Output the (X, Y) coordinate of the center of the cell containing the given text.  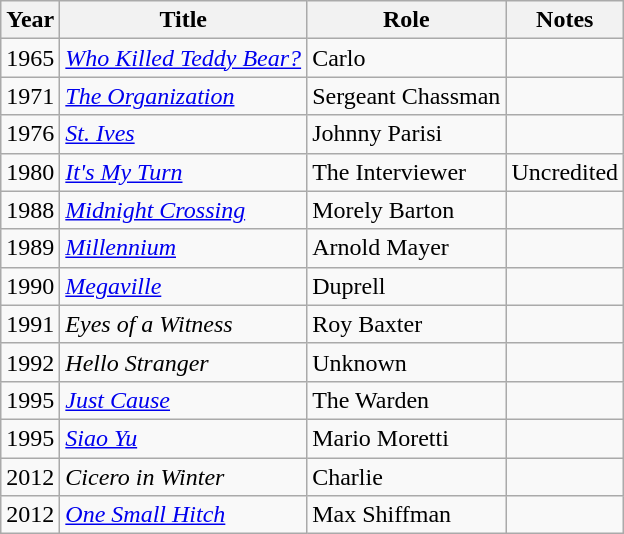
1971 (30, 96)
1991 (30, 324)
St. Ives (184, 134)
Carlo (406, 58)
Charlie (406, 477)
Millennium (184, 248)
1965 (30, 58)
Megaville (184, 286)
Cicero in Winter (184, 477)
Mario Moretti (406, 438)
The Interviewer (406, 172)
Notes (565, 20)
Hello Stranger (184, 362)
Sergeant Chassman (406, 96)
Who Killed Teddy Bear? (184, 58)
Midnight Crossing (184, 210)
Year (30, 20)
Just Cause (184, 400)
Uncredited (565, 172)
Eyes of a Witness (184, 324)
Johnny Parisi (406, 134)
Duprell (406, 286)
Role (406, 20)
Siao Yu (184, 438)
1980 (30, 172)
One Small Hitch (184, 515)
1976 (30, 134)
Title (184, 20)
1990 (30, 286)
The Warden (406, 400)
Max Shiffman (406, 515)
It's My Turn (184, 172)
Unknown (406, 362)
The Organization (184, 96)
1988 (30, 210)
1992 (30, 362)
Morely Barton (406, 210)
Roy Baxter (406, 324)
Arnold Mayer (406, 248)
1989 (30, 248)
